For the text-containing cell, return its midpoint in [x, y] coordinate format. 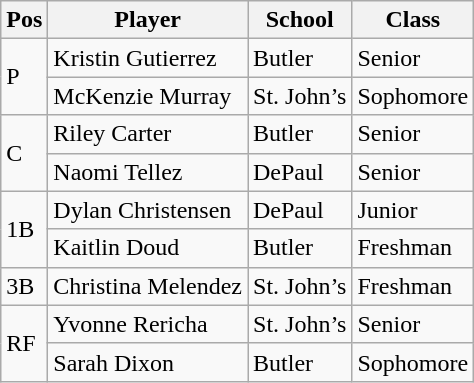
School [300, 20]
Riley Carter [148, 134]
Naomi Tellez [148, 172]
Pos [24, 20]
Sarah Dixon [148, 362]
Yvonne Rericha [148, 324]
Kaitlin Doud [148, 248]
1B [24, 229]
RF [24, 343]
Player [148, 20]
Kristin Gutierrez [148, 58]
McKenzie Murray [148, 96]
Class [413, 20]
P [24, 77]
3B [24, 286]
Junior [413, 210]
Christina Melendez [148, 286]
C [24, 153]
Dylan Christensen [148, 210]
